Identify which cell holds the provided text, then report its (X, Y) central coordinate. 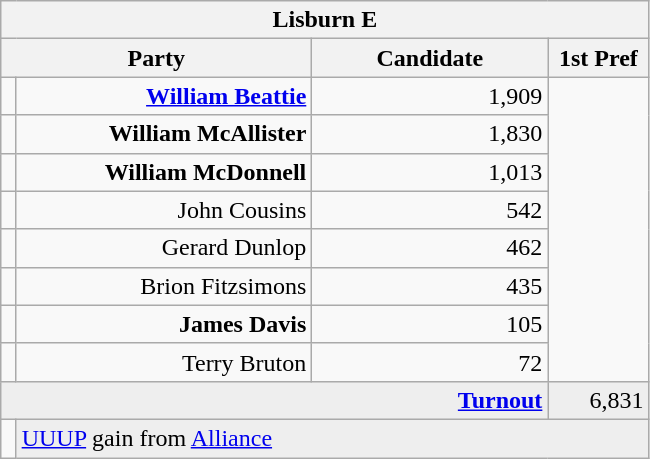
Brion Fitzsimons (164, 286)
435 (430, 286)
William McDonnell (164, 172)
542 (430, 210)
105 (430, 324)
Candidate (430, 58)
UUUP gain from Alliance (332, 438)
462 (430, 248)
1,830 (430, 134)
James Davis (164, 324)
Lisburn E (325, 20)
1,013 (430, 172)
1,909 (430, 96)
72 (430, 362)
Gerard Dunlop (164, 248)
John Cousins (164, 210)
Turnout (274, 400)
Terry Bruton (164, 362)
6,831 (598, 400)
1st Pref (598, 58)
William McAllister (164, 134)
William Beattie (164, 96)
Party (156, 58)
